Return the (x, y) coordinate for the center point of the cell that contains the specified text.  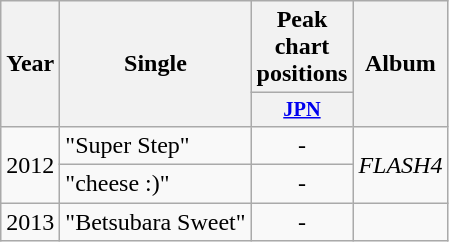
2012 (30, 164)
Peak chart positions (302, 47)
JPN (302, 110)
"Betsubara Sweet" (156, 222)
Single (156, 64)
Year (30, 64)
Album (400, 64)
"cheese :)" (156, 184)
"Super Step" (156, 145)
2013 (30, 222)
FLASH4 (400, 164)
